Determine the (X, Y) coordinate at the center of the cell enclosing the given text.  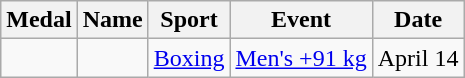
Sport (189, 20)
Medal (39, 20)
Name (112, 20)
Boxing (189, 58)
Date (418, 20)
Event (301, 20)
Men's +91 kg (301, 58)
April 14 (418, 58)
